Extract the [X, Y] coordinate from the center of the cell holding the provided text.  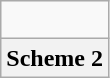
Scheme 2 [55, 58]
